Output the (x, y) coordinate of the center of the cell containing the given text.  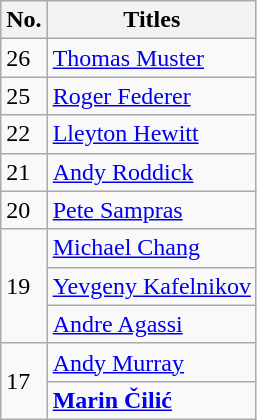
Roger Federer (152, 96)
Andre Agassi (152, 324)
Andy Murray (152, 362)
22 (24, 134)
Pete Sampras (152, 210)
Michael Chang (152, 248)
Marin Čilić (152, 400)
25 (24, 96)
Thomas Muster (152, 58)
Lleyton Hewitt (152, 134)
19 (24, 286)
21 (24, 172)
Andy Roddick (152, 172)
No. (24, 20)
20 (24, 210)
26 (24, 58)
Titles (152, 20)
Yevgeny Kafelnikov (152, 286)
17 (24, 381)
